Find where the given text appears and provide that cell's center as (x, y) coordinate. 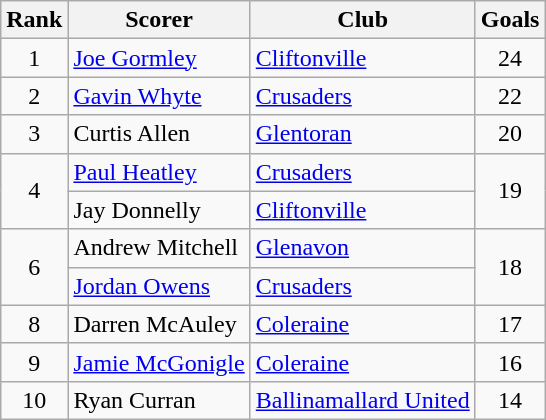
Curtis Allen (159, 134)
Rank (34, 20)
19 (510, 191)
Ballinamallard United (362, 400)
Darren McAuley (159, 324)
6 (34, 267)
Club (362, 20)
9 (34, 362)
4 (34, 191)
Glenavon (362, 248)
Paul Heatley (159, 172)
10 (34, 400)
Jay Donnelly (159, 210)
Gavin Whyte (159, 96)
Goals (510, 20)
3 (34, 134)
Jamie McGonigle (159, 362)
2 (34, 96)
Scorer (159, 20)
Ryan Curran (159, 400)
Andrew Mitchell (159, 248)
1 (34, 58)
18 (510, 267)
Joe Gormley (159, 58)
Glentoran (362, 134)
Jordan Owens (159, 286)
16 (510, 362)
8 (34, 324)
24 (510, 58)
17 (510, 324)
22 (510, 96)
14 (510, 400)
20 (510, 134)
